Scan for the cell matching the given text and deliver its (x, y) coordinate at center. 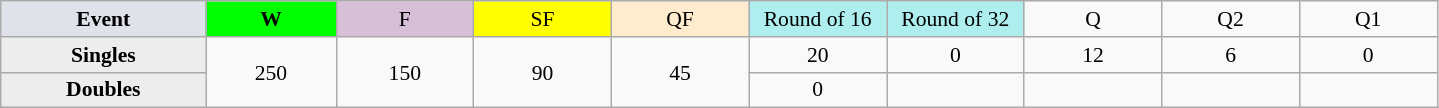
Q (1093, 19)
W (271, 19)
QF (680, 19)
90 (543, 72)
20 (818, 55)
250 (271, 72)
F (405, 19)
SF (543, 19)
Event (104, 19)
45 (680, 72)
6 (1231, 55)
12 (1093, 55)
Round of 16 (818, 19)
Q1 (1368, 19)
Doubles (104, 90)
Singles (104, 55)
Q2 (1231, 19)
Round of 32 (955, 19)
150 (405, 72)
